Pinpoint the cell where the given text exists, returning its (X, Y) midpoint coordinate. 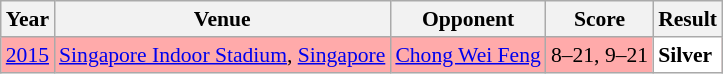
Singapore Indoor Stadium, Singapore (222, 55)
Score (600, 19)
Opponent (468, 19)
Chong Wei Feng (468, 55)
8–21, 9–21 (600, 55)
Result (688, 19)
Venue (222, 19)
2015 (28, 55)
Year (28, 19)
Silver (688, 55)
